Pinpoint the cell where the given text exists, returning its (x, y) midpoint coordinate. 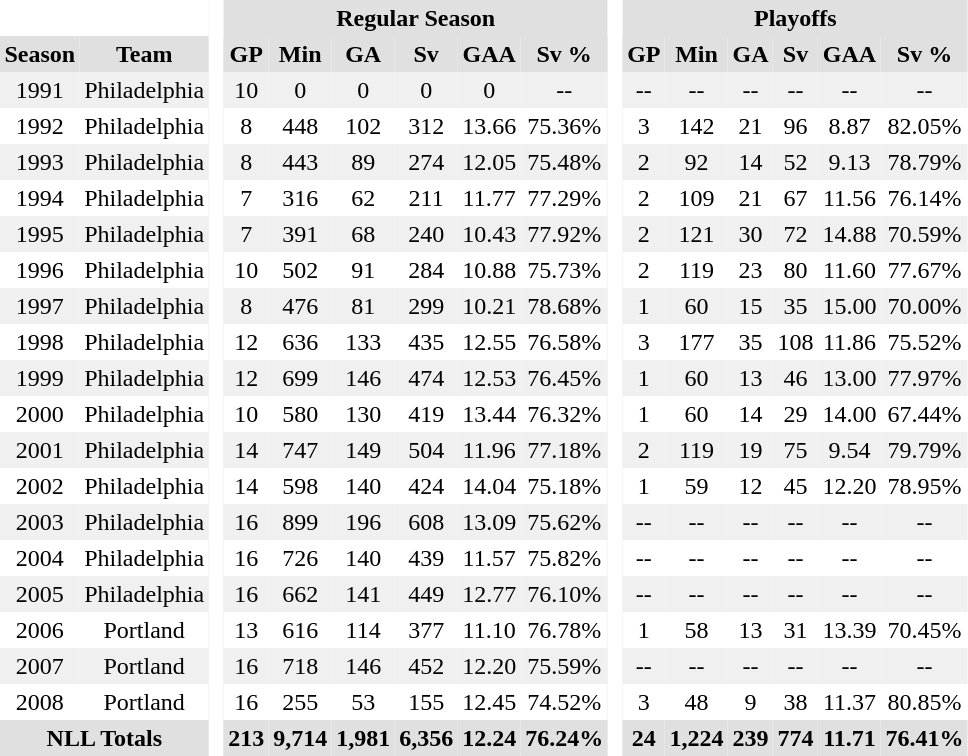
11.57 (490, 558)
9,714 (300, 738)
9 (750, 702)
377 (426, 630)
662 (300, 594)
476 (300, 306)
58 (696, 630)
299 (426, 306)
19 (750, 450)
8.87 (850, 126)
504 (426, 450)
96 (796, 126)
316 (300, 198)
Playoffs (796, 18)
2007 (40, 666)
142 (696, 126)
12.55 (490, 342)
75.73% (564, 270)
62 (364, 198)
2001 (40, 450)
75.52% (924, 342)
10.88 (490, 270)
77.29% (564, 198)
11.10 (490, 630)
70.59% (924, 234)
636 (300, 342)
14.88 (850, 234)
76.24% (564, 738)
75.62% (564, 522)
81 (364, 306)
78.95% (924, 486)
2002 (40, 486)
109 (696, 198)
14.00 (850, 414)
38 (796, 702)
52 (796, 162)
616 (300, 630)
92 (696, 162)
435 (426, 342)
196 (364, 522)
46 (796, 378)
11.56 (850, 198)
75.48% (564, 162)
78.68% (564, 306)
2004 (40, 558)
2005 (40, 594)
274 (426, 162)
598 (300, 486)
108 (796, 342)
899 (300, 522)
443 (300, 162)
75.82% (564, 558)
75 (796, 450)
2008 (40, 702)
211 (426, 198)
448 (300, 126)
29 (796, 414)
77.97% (924, 378)
76.78% (564, 630)
718 (300, 666)
75.36% (564, 126)
76.14% (924, 198)
580 (300, 414)
2003 (40, 522)
10.21 (490, 306)
70.45% (924, 630)
6,356 (426, 738)
114 (364, 630)
11.71 (850, 738)
75.59% (564, 666)
102 (364, 126)
Regular Season (416, 18)
1995 (40, 234)
77.92% (564, 234)
77.67% (924, 270)
30 (750, 234)
177 (696, 342)
12.77 (490, 594)
9.13 (850, 162)
72 (796, 234)
439 (426, 558)
141 (364, 594)
1999 (40, 378)
9.54 (850, 450)
68 (364, 234)
726 (300, 558)
89 (364, 162)
76.45% (564, 378)
76.58% (564, 342)
70.00% (924, 306)
11.60 (850, 270)
1,981 (364, 738)
10.43 (490, 234)
31 (796, 630)
133 (364, 342)
449 (426, 594)
240 (426, 234)
1993 (40, 162)
239 (750, 738)
608 (426, 522)
312 (426, 126)
79.79% (924, 450)
424 (426, 486)
1996 (40, 270)
419 (426, 414)
1997 (40, 306)
15.00 (850, 306)
2000 (40, 414)
474 (426, 378)
13.44 (490, 414)
747 (300, 450)
45 (796, 486)
11.37 (850, 702)
1994 (40, 198)
75.18% (564, 486)
149 (364, 450)
11.86 (850, 342)
67.44% (924, 414)
59 (696, 486)
80.85% (924, 702)
255 (300, 702)
Team (144, 54)
76.41% (924, 738)
12.45 (490, 702)
12.24 (490, 738)
155 (426, 702)
Season (40, 54)
1,224 (696, 738)
24 (644, 738)
12.05 (490, 162)
502 (300, 270)
48 (696, 702)
774 (796, 738)
284 (426, 270)
14.04 (490, 486)
77.18% (564, 450)
76.32% (564, 414)
78.79% (924, 162)
82.05% (924, 126)
11.77 (490, 198)
80 (796, 270)
15 (750, 306)
13.66 (490, 126)
391 (300, 234)
130 (364, 414)
2006 (40, 630)
67 (796, 198)
13.00 (850, 378)
91 (364, 270)
13.39 (850, 630)
1998 (40, 342)
76.10% (564, 594)
1992 (40, 126)
1991 (40, 90)
213 (246, 738)
699 (300, 378)
12.53 (490, 378)
452 (426, 666)
13.09 (490, 522)
74.52% (564, 702)
23 (750, 270)
11.96 (490, 450)
NLL Totals (104, 738)
53 (364, 702)
121 (696, 234)
